Determine the [x, y] coordinate at the center of the cell enclosing the given text.  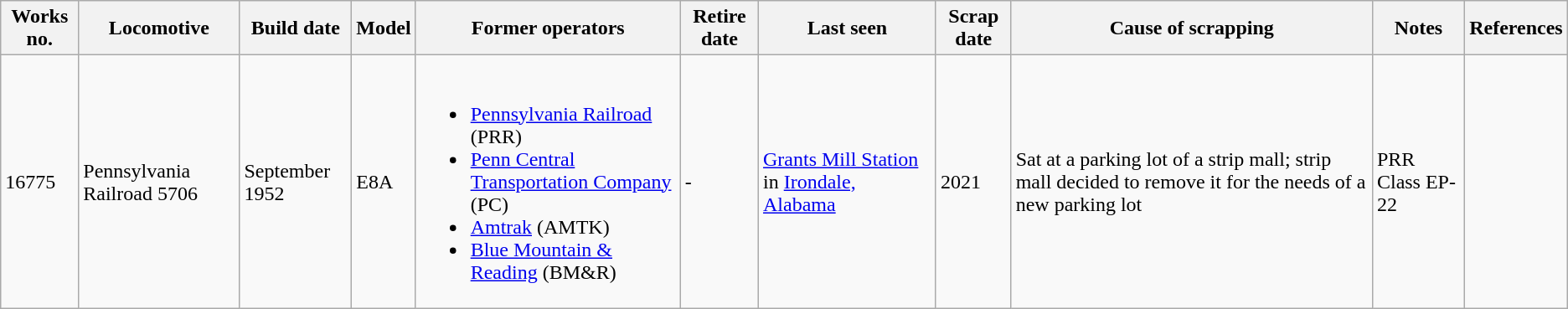
Last seen [848, 28]
Former operators [548, 28]
16775 [40, 182]
Build date [296, 28]
Pennsylvania Railroad (PRR)Penn Central Transportation Company (PC)Amtrak (AMTK)Blue Mountain & Reading (BM&R) [548, 182]
2021 [973, 182]
Scrap date [973, 28]
References [1516, 28]
Notes [1418, 28]
Sat at a parking lot of a strip mall; strip mall decided to remove it for the needs of a new parking lot [1191, 182]
PRR Class EP-22 [1418, 182]
Retire date [719, 28]
September 1952 [296, 182]
Model [384, 28]
- [719, 182]
E8A [384, 182]
Works no. [40, 28]
Cause of scrapping [1191, 28]
Locomotive [159, 28]
Pennsylvania Railroad 5706 [159, 182]
Grants Mill Station in Irondale, Alabama [848, 182]
